Detect which cell encompasses the target text, then output its (x, y) center coordinate. 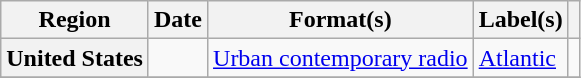
Urban contemporary radio (341, 58)
Atlantic (520, 58)
Format(s) (341, 20)
Region (75, 20)
United States (75, 58)
Label(s) (520, 20)
Date (178, 20)
